Scan for the cell matching the given text and deliver its (x, y) coordinate at center. 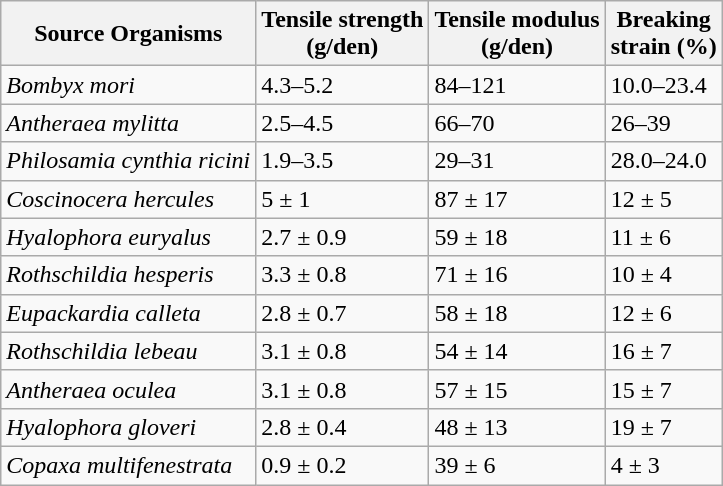
Coscinocera hercules (128, 199)
48 ± 13 (517, 427)
29–31 (517, 161)
54 ± 14 (517, 351)
Antheraea mylitta (128, 123)
Rothschildia hesperis (128, 275)
Eupackardia calleta (128, 313)
2.8 ± 0.7 (342, 313)
57 ± 15 (517, 389)
11 ± 6 (664, 237)
Hyalophora gloveri (128, 427)
12 ± 6 (664, 313)
59 ± 18 (517, 237)
26–39 (664, 123)
19 ± 7 (664, 427)
0.9 ± 0.2 (342, 465)
Hyalophora euryalus (128, 237)
66–70 (517, 123)
71 ± 16 (517, 275)
2.8 ± 0.4 (342, 427)
58 ± 18 (517, 313)
10 ± 4 (664, 275)
1.9–3.5 (342, 161)
Copaxa multifenestrata (128, 465)
Rothschildia lebeau (128, 351)
Bombyx mori (128, 85)
10.0–23.4 (664, 85)
Antheraea oculea (128, 389)
Tensile strength(g/den) (342, 34)
15 ± 7 (664, 389)
4 ± 3 (664, 465)
28.0–24.0 (664, 161)
3.3 ± 0.8 (342, 275)
4.3–5.2 (342, 85)
Source Organisms (128, 34)
16 ± 7 (664, 351)
Breakingstrain (%) (664, 34)
Philosamia cynthia ricini (128, 161)
84–121 (517, 85)
12 ± 5 (664, 199)
5 ± 1 (342, 199)
87 ± 17 (517, 199)
Tensile modulus(g/den) (517, 34)
2.5–4.5 (342, 123)
39 ± 6 (517, 465)
2.7 ± 0.9 (342, 237)
